Determine the (X, Y) coordinate at the center of the cell enclosing the given text.  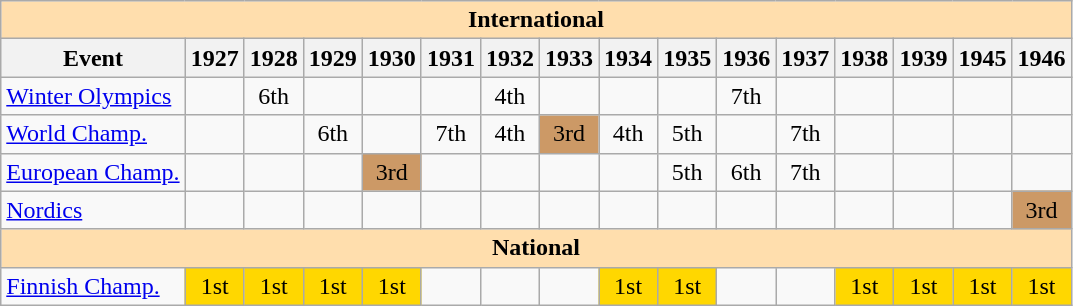
1932 (510, 58)
World Champ. (93, 134)
1945 (982, 58)
1930 (392, 58)
1933 (568, 58)
1934 (628, 58)
Nordics (93, 210)
1937 (806, 58)
1928 (274, 58)
1931 (450, 58)
European Champ. (93, 172)
1946 (1042, 58)
National (536, 248)
Finnish Champ. (93, 286)
1936 (746, 58)
Winter Olympics (93, 96)
1935 (688, 58)
1929 (332, 58)
1939 (924, 58)
1938 (864, 58)
Event (93, 58)
1927 (214, 58)
International (536, 20)
